From the cell containing the given text, extract its center point as [X, Y] coordinate. 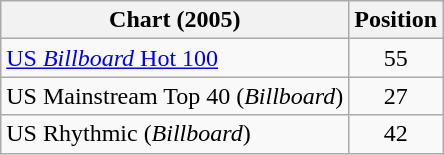
27 [396, 96]
55 [396, 58]
Position [396, 20]
42 [396, 134]
US Mainstream Top 40 (Billboard) [175, 96]
US Rhythmic (Billboard) [175, 134]
Chart (2005) [175, 20]
US Billboard Hot 100 [175, 58]
